Return [X, Y] of the center of cell containing provided text 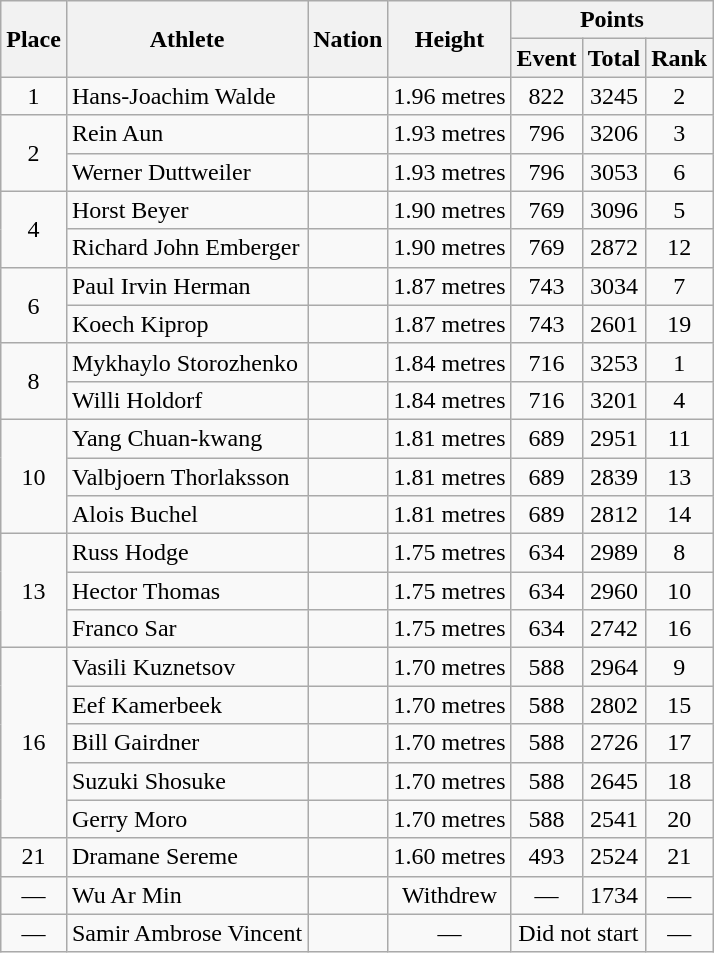
20 [680, 819]
Willi Holdorf [186, 400]
2645 [614, 781]
2839 [614, 477]
9 [680, 667]
Nation [348, 39]
Horst Beyer [186, 210]
5 [680, 210]
7 [680, 286]
493 [546, 857]
2541 [614, 819]
3034 [614, 286]
19 [680, 324]
2601 [614, 324]
Vasili Kuznetsov [186, 667]
Bill Gairdner [186, 743]
Place [34, 39]
3201 [614, 400]
Mykhaylo Storozhenko [186, 362]
Rank [680, 58]
3206 [614, 134]
Rein Aun [186, 134]
Russ Hodge [186, 553]
Did not start [578, 933]
Points [612, 20]
2872 [614, 248]
2812 [614, 515]
1.60 metres [450, 857]
3 [680, 134]
2524 [614, 857]
3053 [614, 172]
1734 [614, 895]
Athlete [186, 39]
2726 [614, 743]
Valbjoern Thorlaksson [186, 477]
Event [546, 58]
Samir Ambrose Vincent [186, 933]
Hans-Joachim Walde [186, 96]
Alois Buchel [186, 515]
Yang Chuan-kwang [186, 438]
Richard John Emberger [186, 248]
Wu Ar Min [186, 895]
3245 [614, 96]
2989 [614, 553]
2802 [614, 705]
Werner Duttweiler [186, 172]
3253 [614, 362]
Suzuki Shosuke [186, 781]
Eef Kamerbeek [186, 705]
1.96 metres [450, 96]
2951 [614, 438]
11 [680, 438]
15 [680, 705]
18 [680, 781]
Paul Irvin Herman [186, 286]
17 [680, 743]
3096 [614, 210]
2964 [614, 667]
2742 [614, 629]
Total [614, 58]
Gerry Moro [186, 819]
Hector Thomas [186, 591]
2960 [614, 591]
Franco Sar [186, 629]
Koech Kiprop [186, 324]
14 [680, 515]
822 [546, 96]
Withdrew [450, 895]
12 [680, 248]
Dramane Sereme [186, 857]
Height [450, 39]
